For the text-containing cell, return its midpoint in [X, Y] coordinate format. 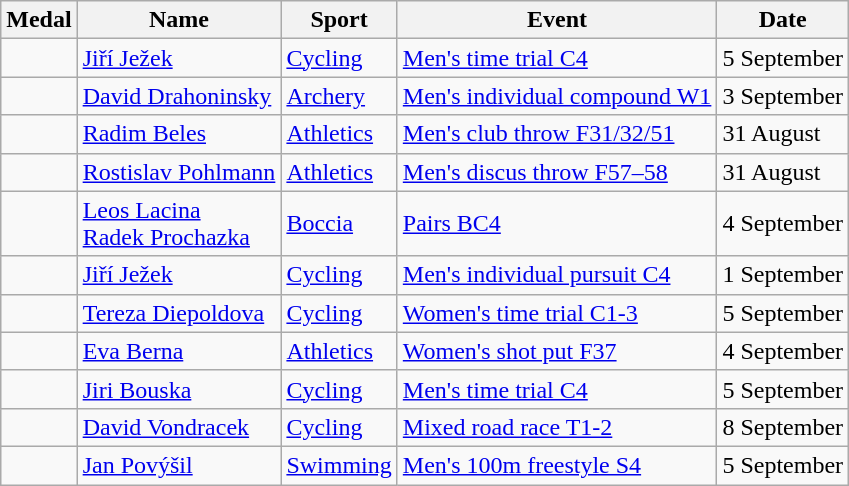
David Drahoninsky [179, 96]
Mixed road race T1-2 [557, 427]
Men's individual compound W1 [557, 96]
Sport [339, 20]
Event [557, 20]
8 September [783, 427]
1 September [783, 275]
Jan Povýšil [179, 465]
Date [783, 20]
Radim Beles [179, 134]
3 September [783, 96]
Name [179, 20]
Jiri Bouska [179, 389]
Leos Lacina Radek Prochazka [179, 224]
Women's time trial C1-3 [557, 313]
Tereza Diepoldova [179, 313]
Swimming [339, 465]
David Vondracek [179, 427]
Rostislav Pohlmann [179, 172]
Medal [39, 20]
Eva Berna [179, 351]
Men's discus throw F57–58 [557, 172]
Archery [339, 96]
Women's shot put F37 [557, 351]
Men's club throw F31/32/51 [557, 134]
Men's individual pursuit C4 [557, 275]
Pairs BC4 [557, 224]
Boccia [339, 224]
Men's 100m freestyle S4 [557, 465]
